Output the (x, y) coordinate of the center of the cell containing the given text.  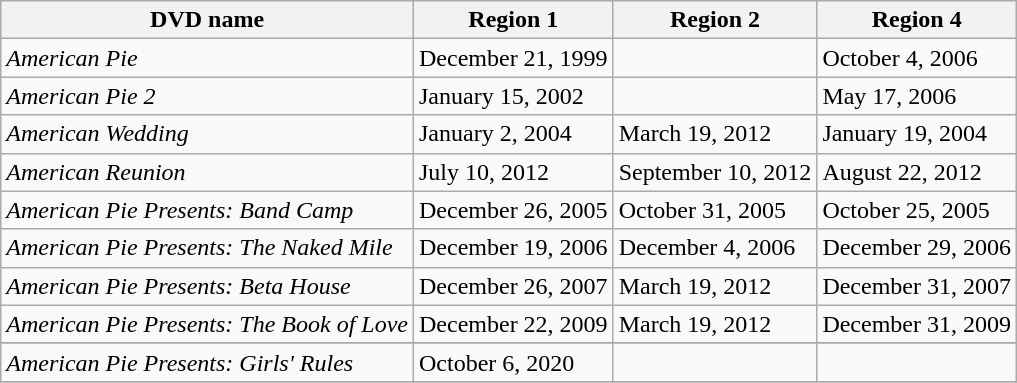
American Reunion (208, 172)
American Pie Presents: Beta House (208, 286)
October 6, 2020 (513, 362)
October 31, 2005 (715, 210)
American Pie Presents: The Book of Love (208, 324)
American Pie (208, 58)
October 4, 2006 (917, 58)
December 19, 2006 (513, 248)
December 26, 2005 (513, 210)
January 19, 2004 (917, 134)
Region 1 (513, 20)
American Pie 2 (208, 96)
December 21, 1999 (513, 58)
October 25, 2005 (917, 210)
DVD name (208, 20)
May 17, 2006 (917, 96)
December 31, 2009 (917, 324)
December 31, 2007 (917, 286)
American Wedding (208, 134)
January 15, 2002 (513, 96)
September 10, 2012 (715, 172)
January 2, 2004 (513, 134)
Region 2 (715, 20)
American Pie Presents: Band Camp (208, 210)
July 10, 2012 (513, 172)
December 4, 2006 (715, 248)
American Pie Presents: Girls' Rules (208, 362)
American Pie Presents: The Naked Mile (208, 248)
Region 4 (917, 20)
December 29, 2006 (917, 248)
December 22, 2009 (513, 324)
August 22, 2012 (917, 172)
December 26, 2007 (513, 286)
